Detect which cell encompasses the target text, then output its (X, Y) center coordinate. 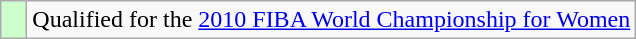
Qualified for the 2010 FIBA World Championship for Women (332, 20)
